Identify which cell holds the provided text, then report its (X, Y) central coordinate. 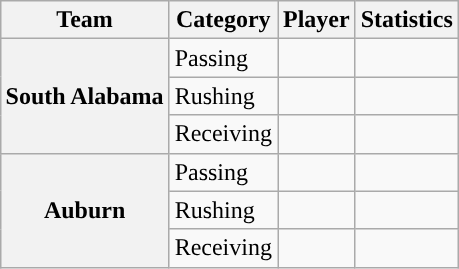
Auburn (84, 210)
Player (317, 20)
Statistics (406, 20)
South Alabama (84, 96)
Category (223, 20)
Team (84, 20)
